Return (X, Y) of the center of cell containing provided text 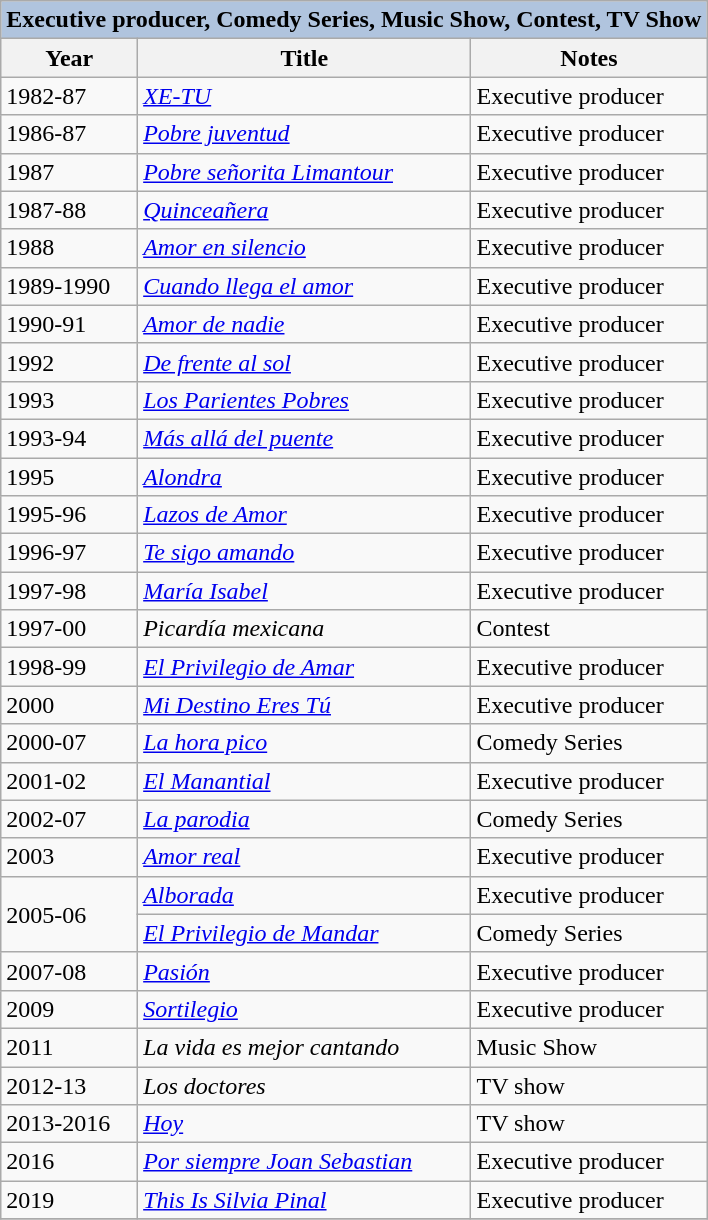
1998-99 (70, 667)
El Privilegio de Mandar (304, 933)
Pobre juventud (304, 134)
1997-98 (70, 591)
1989-1990 (70, 286)
Lazos de Amor (304, 515)
El Manantial (304, 781)
La parodia (304, 819)
1986-87 (70, 134)
2011 (70, 1047)
2007-08 (70, 971)
2000-07 (70, 743)
2000 (70, 705)
1982-87 (70, 96)
1993-94 (70, 438)
1992 (70, 362)
Pasión (304, 971)
Executive producer, Comedy Series, Music Show, Contest, TV Show (354, 20)
1995-96 (70, 515)
Picardía mexicana (304, 629)
Alondra (304, 477)
2005-06 (70, 914)
1987-88 (70, 210)
1987 (70, 172)
El Privilegio de Amar (304, 667)
María Isabel (304, 591)
2001-02 (70, 781)
1996-97 (70, 553)
This Is Silvia Pinal (304, 1200)
De frente al sol (304, 362)
XE-TU (304, 96)
Notes (589, 58)
1997-00 (70, 629)
1995 (70, 477)
Year (70, 58)
2012-13 (70, 1085)
2016 (70, 1162)
Hoy (304, 1124)
Music Show (589, 1047)
2002-07 (70, 819)
1993 (70, 400)
2013-2016 (70, 1124)
La hora pico (304, 743)
Te sigo amando (304, 553)
2009 (70, 1009)
Alborada (304, 895)
1990-91 (70, 324)
Contest (589, 629)
Quinceañera (304, 210)
Amor de nadie (304, 324)
La vida es mejor cantando (304, 1047)
Los doctores (304, 1085)
2003 (70, 857)
1988 (70, 248)
Amor real (304, 857)
Sortilegio (304, 1009)
Los Parientes Pobres (304, 400)
Cuando llega el amor (304, 286)
Más allá del puente (304, 438)
Title (304, 58)
Mi Destino Eres Tú (304, 705)
Por siempre Joan Sebastian (304, 1162)
2019 (70, 1200)
Pobre señorita Limantour (304, 172)
Amor en silencio (304, 248)
